Search for the cell housing the specified text and yield its (x, y) center coordinate. 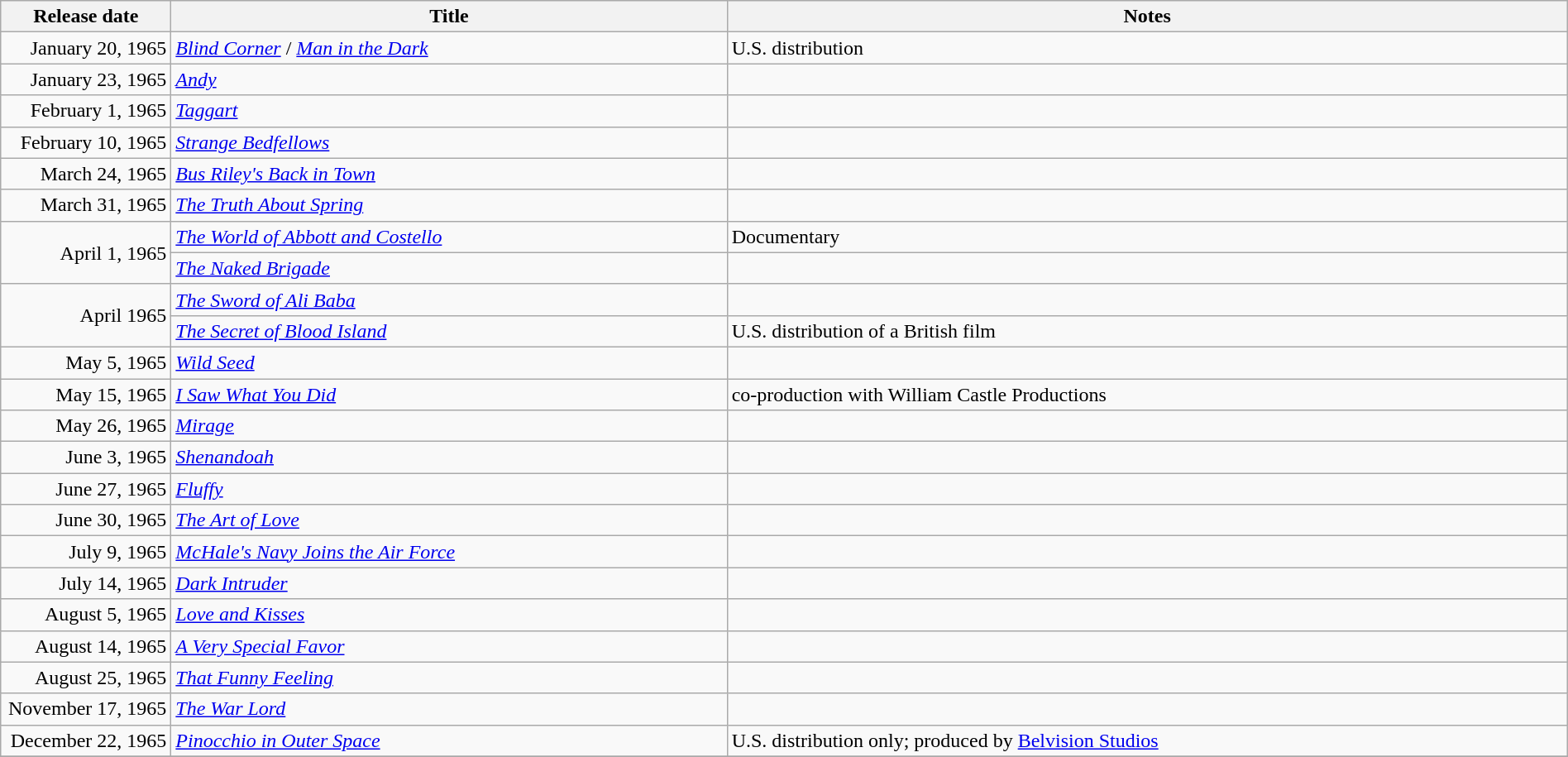
A Very Special Favor (449, 646)
December 22, 1965 (86, 740)
January 20, 1965 (86, 48)
August 25, 1965 (86, 678)
Wild Seed (449, 362)
Strange Bedfellows (449, 142)
Andy (449, 79)
Love and Kisses (449, 615)
Shenandoah (449, 458)
Mirage (449, 426)
May 26, 1965 (86, 426)
The World of Abbott and Costello (449, 237)
The Art of Love (449, 520)
June 3, 1965 (86, 458)
January 23, 1965 (86, 79)
Release date (86, 17)
U.S. distribution (1147, 48)
May 5, 1965 (86, 362)
November 17, 1965 (86, 709)
McHale's Navy Joins the Air Force (449, 552)
April 1, 1965 (86, 252)
The Naked Brigade (449, 268)
April 1965 (86, 315)
Taggart (449, 111)
Documentary (1147, 237)
That Funny Feeling (449, 678)
August 14, 1965 (86, 646)
February 10, 1965 (86, 142)
The War Lord (449, 709)
Blind Corner / Man in the Dark (449, 48)
Bus Riley's Back in Town (449, 174)
co-production with William Castle Productions (1147, 395)
The Truth About Spring (449, 205)
Fluffy (449, 489)
The Secret of Blood Island (449, 331)
Notes (1147, 17)
Dark Intruder (449, 583)
Title (449, 17)
July 9, 1965 (86, 552)
June 30, 1965 (86, 520)
July 14, 1965 (86, 583)
Pinocchio in Outer Space (449, 740)
U.S. distribution of a British film (1147, 331)
February 1, 1965 (86, 111)
March 31, 1965 (86, 205)
August 5, 1965 (86, 615)
June 27, 1965 (86, 489)
U.S. distribution only; produced by Belvision Studios (1147, 740)
I Saw What You Did (449, 395)
May 15, 1965 (86, 395)
March 24, 1965 (86, 174)
The Sword of Ali Baba (449, 299)
